Output the (x, y) coordinate of the center of the cell containing the given text.  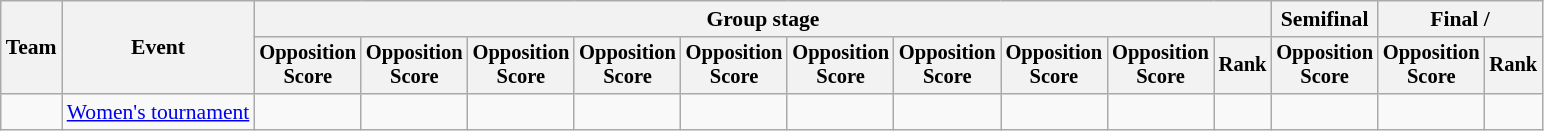
Women's tournament (158, 112)
Semifinal (1324, 19)
Team (32, 48)
Group stage (762, 19)
Event (158, 48)
Final / (1460, 19)
